Identify which cell holds the provided text, then report its (X, Y) central coordinate. 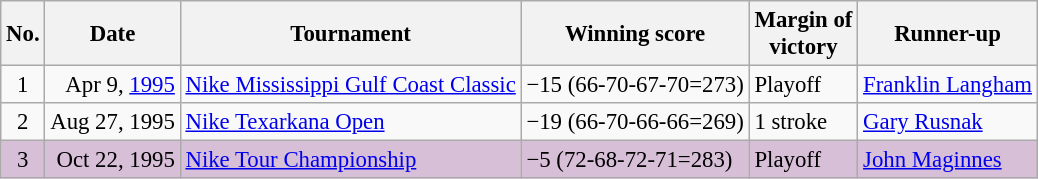
Apr 9, 1995 (112, 85)
Nike Texarkana Open (350, 122)
John Maginnes (948, 160)
2 (23, 122)
Winning score (635, 34)
1 stroke (804, 122)
Margin ofvictory (804, 34)
No. (23, 34)
3 (23, 160)
Date (112, 34)
−5 (72-68-72-71=283) (635, 160)
Nike Tour Championship (350, 160)
Gary Rusnak (948, 122)
1 (23, 85)
Tournament (350, 34)
Runner-up (948, 34)
Franklin Langham (948, 85)
Aug 27, 1995 (112, 122)
−19 (66-70-66-66=269) (635, 122)
−15 (66-70-67-70=273) (635, 85)
Oct 22, 1995 (112, 160)
Nike Mississippi Gulf Coast Classic (350, 85)
